Scan for the cell matching the given text and deliver its (x, y) coordinate at center. 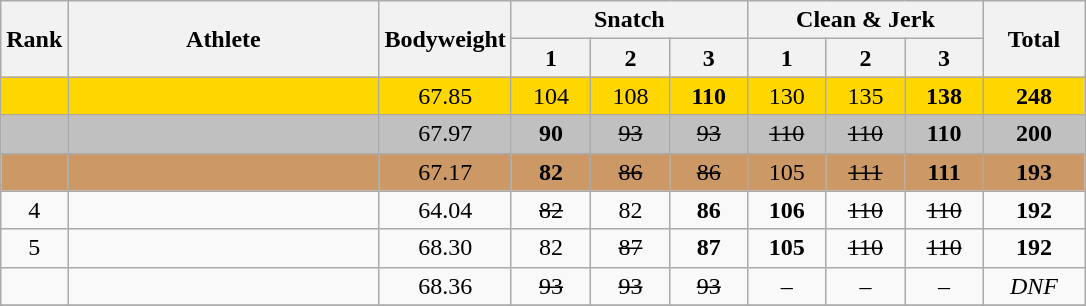
193 (1034, 172)
Clean & Jerk (865, 20)
Snatch (629, 20)
106 (786, 210)
Athlete (224, 39)
67.17 (445, 172)
138 (944, 96)
67.97 (445, 134)
4 (34, 210)
67.85 (445, 96)
Bodyweight (445, 39)
64.04 (445, 210)
200 (1034, 134)
108 (630, 96)
Rank (34, 39)
104 (550, 96)
68.30 (445, 248)
248 (1034, 96)
68.36 (445, 286)
5 (34, 248)
130 (786, 96)
135 (866, 96)
90 (550, 134)
DNF (1034, 286)
Total (1034, 39)
